Return [x, y] of the center of cell containing provided text 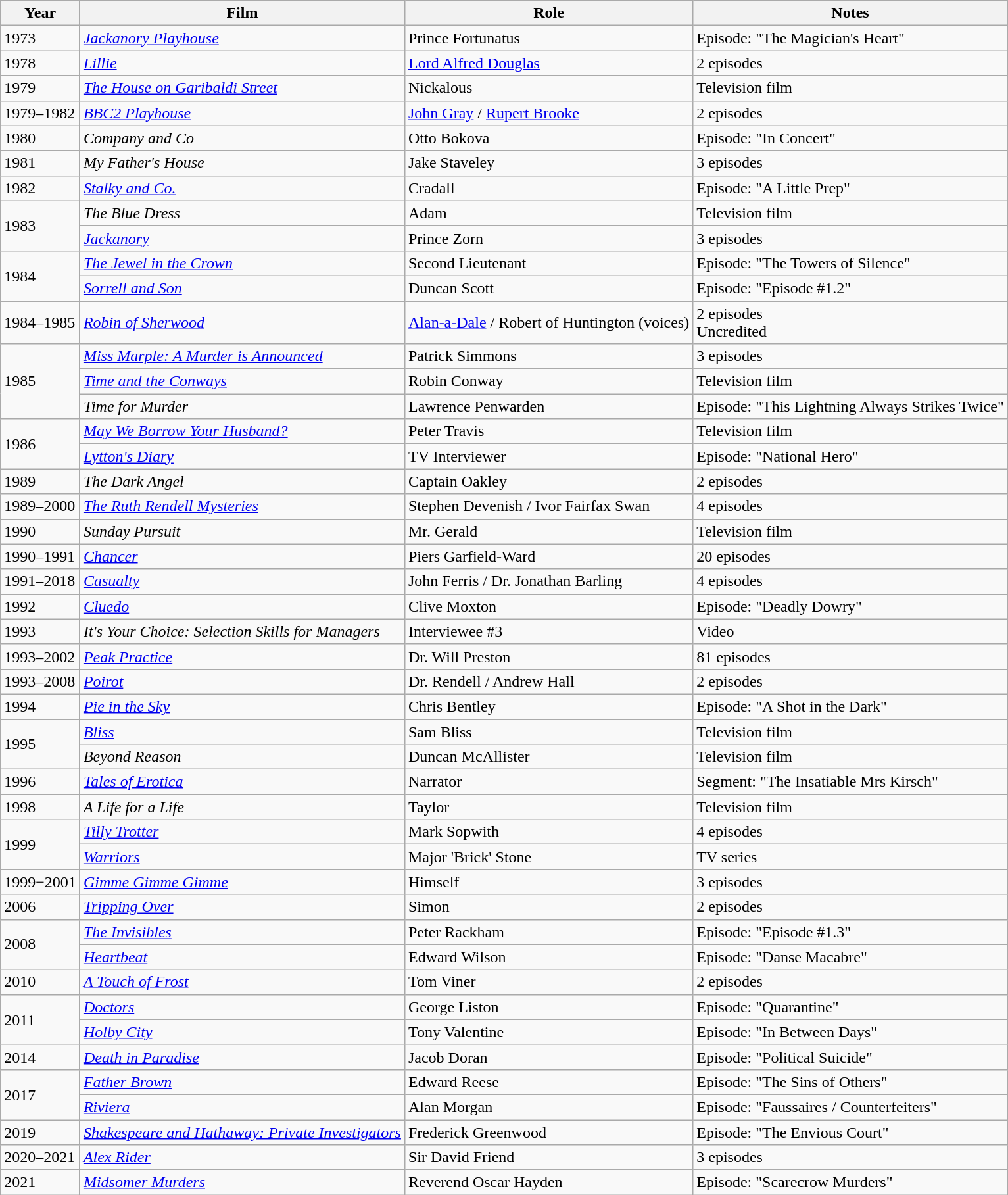
1991–2018 [41, 581]
TV series [850, 857]
The Invisibles [242, 932]
Jackanory Playhouse [242, 38]
Clive Moxton [548, 606]
Notes [850, 13]
2020–2021 [41, 1158]
The Jewel in the Crown [242, 263]
Lillie [242, 63]
Robin of Sherwood [242, 322]
2 episodesUncredited [850, 322]
1978 [41, 63]
Episode: "This Lightning Always Strikes Twice" [850, 406]
Bliss [242, 732]
Death in Paradise [242, 1057]
Episode: "Quarantine" [850, 1007]
Episode: "The Sins of Others" [850, 1082]
Peter Travis [548, 431]
1993–2008 [41, 681]
Prince Fortunatus [548, 38]
1999 [41, 844]
Peak Practice [242, 656]
Riviera [242, 1107]
Cluedo [242, 606]
Jackanory [242, 238]
1984–1985 [41, 322]
Captain Oakley [548, 481]
Piers Garfield-Ward [548, 556]
A Touch of Frost [242, 982]
Himself [548, 882]
1993–2002 [41, 656]
Prince Zorn [548, 238]
Casualty [242, 581]
Episode: "National Hero" [850, 456]
Edward Reese [548, 1082]
Mr. Gerald [548, 531]
Time for Murder [242, 406]
Second Lieutenant [548, 263]
2014 [41, 1057]
Cradall [548, 188]
Duncan Scott [548, 288]
George Liston [548, 1007]
Stalky and Co. [242, 188]
Alex Rider [242, 1158]
Adam [548, 213]
Film [242, 13]
Sunday Pursuit [242, 531]
Patrick Simmons [548, 356]
The House on Garibaldi Street [242, 88]
1989 [41, 481]
The Dark Angel [242, 481]
Episode: "Episode #1.2" [850, 288]
Gimme Gimme Gimme [242, 882]
1985 [41, 381]
Alan Morgan [548, 1107]
1993 [41, 631]
Alan-a-Dale / Robert of Huntington (voices) [548, 322]
Sorrell and Son [242, 288]
2006 [41, 907]
A Life for a Life [242, 807]
Warriors [242, 857]
1979 [41, 88]
1986 [41, 444]
Lytton's Diary [242, 456]
May We Borrow Your Husband? [242, 431]
Lawrence Penwarden [548, 406]
Episode: "A Shot in the Dark" [850, 706]
81 episodes [850, 656]
Pie in the Sky [242, 706]
It's Your Choice: Selection Skills for Managers [242, 631]
Simon [548, 907]
20 episodes [850, 556]
Jake Staveley [548, 163]
Episode: "Episode #1.3" [850, 932]
Jacob Doran [548, 1057]
John Gray / Rupert Brooke [548, 113]
Episode: "In Between Days" [850, 1032]
Episode: "The Towers of Silence" [850, 263]
The Ruth Rendell Mysteries [242, 506]
Year [41, 13]
1996 [41, 782]
BBC2 Playhouse [242, 113]
Segment: "The Insatiable Mrs Kirsch" [850, 782]
Narrator [548, 782]
1995 [41, 744]
Episode: "Faussaires / Counterfeiters" [850, 1107]
Heartbeat [242, 957]
Shakespeare and Hathaway: Private Investigators [242, 1132]
1999−2001 [41, 882]
Otto Bokova [548, 138]
Frederick Greenwood [548, 1132]
TV Interviewer [548, 456]
2010 [41, 982]
Company and Co [242, 138]
1979–1982 [41, 113]
Episode: "The Envious Court" [850, 1132]
1998 [41, 807]
Episode: "A Little Prep" [850, 188]
Duncan McAllister [548, 757]
1992 [41, 606]
Episode: "The Magician's Heart" [850, 38]
Mark Sopwith [548, 832]
Episode: "Danse Macabre" [850, 957]
Poirot [242, 681]
Stephen Devenish / Ivor Fairfax Swan [548, 506]
1989–2000 [41, 506]
Role [548, 13]
Chancer [242, 556]
Tony Valentine [548, 1032]
2017 [41, 1094]
Interviewee #3 [548, 631]
1984 [41, 276]
1980 [41, 138]
The Blue Dress [242, 213]
2011 [41, 1019]
Beyond Reason [242, 757]
Reverend Oscar Hayden [548, 1183]
Video [850, 631]
Holby City [242, 1032]
1990–1991 [41, 556]
Taylor [548, 807]
Tom Viner [548, 982]
Sam Bliss [548, 732]
2021 [41, 1183]
Robin Conway [548, 381]
1983 [41, 226]
1994 [41, 706]
Father Brown [242, 1082]
Episode: "Political Suicide" [850, 1057]
Doctors [242, 1007]
My Father's House [242, 163]
Nickalous [548, 88]
1990 [41, 531]
Chris Bentley [548, 706]
John Ferris / Dr. Jonathan Barling [548, 581]
1981 [41, 163]
Major 'Brick' Stone [548, 857]
Tripping Over [242, 907]
Episode: "Deadly Dowry" [850, 606]
Episode: "In Concert" [850, 138]
2008 [41, 944]
1973 [41, 38]
Time and the Conways [242, 381]
Episode: "Scarecrow Murders" [850, 1183]
Peter Rackham [548, 932]
Edward Wilson [548, 957]
Dr. Rendell / Andrew Hall [548, 681]
Dr. Will Preston [548, 656]
Miss Marple: A Murder is Announced [242, 356]
Sir David Friend [548, 1158]
Midsomer Murders [242, 1183]
1982 [41, 188]
Lord Alfred Douglas [548, 63]
2019 [41, 1132]
Tales of Erotica [242, 782]
Tilly Trotter [242, 832]
